Provide the (X, Y) coordinate of the cell's center where the given text is located.  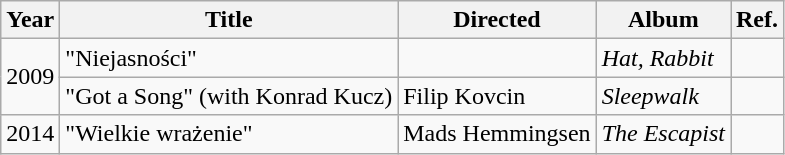
Hat, Rabbit (663, 58)
The Escapist (663, 134)
2009 (30, 77)
Directed (497, 20)
"Got a Song" (with Konrad Kucz) (229, 96)
2014 (30, 134)
Title (229, 20)
Mads Hemmingsen (497, 134)
Filip Kovcin (497, 96)
Ref. (756, 20)
"Niejasności" (229, 58)
Year (30, 20)
Sleepwalk (663, 96)
Album (663, 20)
"Wielkie wrażenie" (229, 134)
